Output the (X, Y) coordinate of the center of the cell containing the given text.  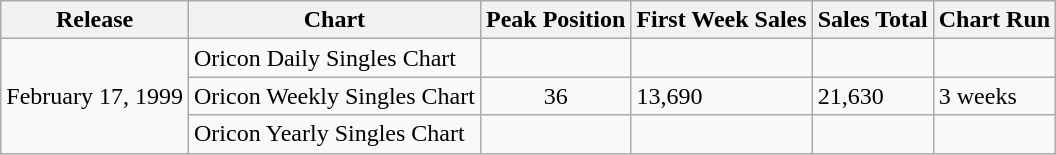
Sales Total (872, 20)
First Week Sales (722, 20)
Chart (334, 20)
Peak Position (555, 20)
Release (95, 20)
36 (555, 96)
13,690 (722, 96)
Chart Run (994, 20)
Oricon Daily Singles Chart (334, 58)
Oricon Yearly Singles Chart (334, 134)
February 17, 1999 (95, 96)
3 weeks (994, 96)
21,630 (872, 96)
Oricon Weekly Singles Chart (334, 96)
